Capture the cell that displays the provided text and extract its [x, y] central coordinate. 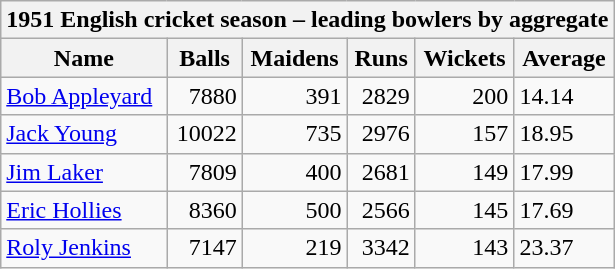
1951 English cricket season – leading bowlers by aggregate [308, 20]
7809 [204, 172]
23.37 [564, 248]
2976 [381, 134]
143 [464, 248]
17.99 [564, 172]
149 [464, 172]
17.69 [564, 210]
3342 [381, 248]
735 [294, 134]
Eric Hollies [84, 210]
200 [464, 96]
10022 [204, 134]
18.95 [564, 134]
Runs [381, 58]
2681 [381, 172]
157 [464, 134]
2566 [381, 210]
Average [564, 58]
7147 [204, 248]
Bob Appleyard [84, 96]
2829 [381, 96]
Maidens [294, 58]
7880 [204, 96]
500 [294, 210]
391 [294, 96]
8360 [204, 210]
Name [84, 58]
Jack Young [84, 134]
Roly Jenkins [84, 248]
145 [464, 210]
Wickets [464, 58]
400 [294, 172]
219 [294, 248]
14.14 [564, 96]
Balls [204, 58]
Jim Laker [84, 172]
